Determine the (X, Y) coordinate at the center of the cell enclosing the given text.  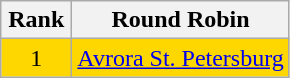
Avrora St. Petersburg (180, 58)
Round Robin (180, 20)
Rank (36, 20)
1 (36, 58)
